Locate the cell with the specified text and output its [x, y] center coordinate. 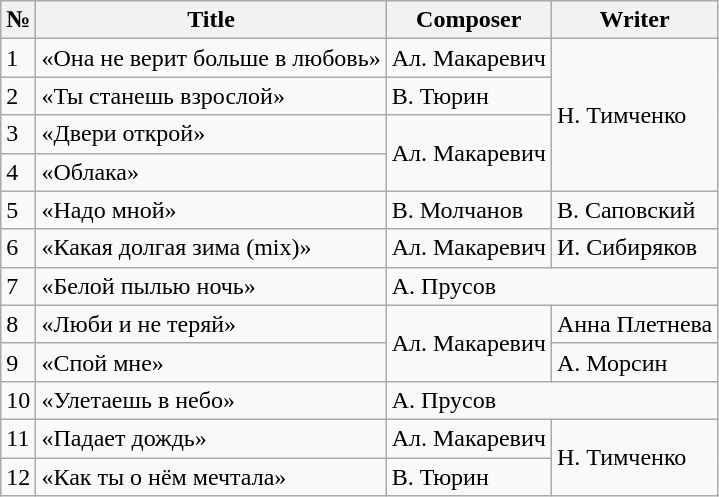
12 [18, 477]
«Спой мне» [211, 362]
8 [18, 324]
7 [18, 286]
3 [18, 134]
И. Сибиряков [634, 248]
9 [18, 362]
«Улетаешь в небо» [211, 400]
1 [18, 58]
11 [18, 438]
№ [18, 20]
Title [211, 20]
Composer [468, 20]
«Как ты о нём мечтала» [211, 477]
«Белой пылью ночь» [211, 286]
«Какая долгая зима (mix)» [211, 248]
А. Морсин [634, 362]
«Люби и не теряй» [211, 324]
В. Саповский [634, 210]
5 [18, 210]
«Облака» [211, 172]
«Надо мной» [211, 210]
6 [18, 248]
4 [18, 172]
2 [18, 96]
«Падает дождь» [211, 438]
10 [18, 400]
«Она не верит больше в любовь» [211, 58]
Writer [634, 20]
Анна Плетнева [634, 324]
«Двери открой» [211, 134]
В. Молчанов [468, 210]
«Ты станешь взрослой» [211, 96]
